Return (X, Y) of the center of cell containing provided text 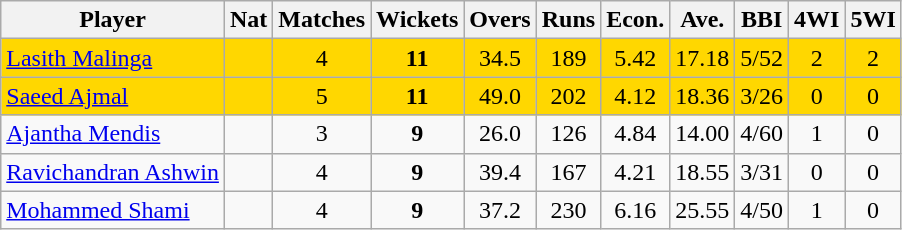
18.55 (702, 172)
126 (568, 134)
18.36 (702, 96)
39.4 (500, 172)
4/60 (762, 134)
Ajantha Mendis (113, 134)
4.12 (636, 96)
Ravichandran Ashwin (113, 172)
5 (322, 96)
202 (568, 96)
Mohammed Shami (113, 210)
3 (322, 134)
34.5 (500, 58)
5WI (873, 20)
5.42 (636, 58)
26.0 (500, 134)
BBI (762, 20)
Lasith Malinga (113, 58)
Nat (248, 20)
5/52 (762, 58)
6.16 (636, 210)
Player (113, 20)
14.00 (702, 134)
25.55 (702, 210)
3/31 (762, 172)
4/50 (762, 210)
37.2 (500, 210)
Wickets (418, 20)
Saeed Ajmal (113, 96)
Runs (568, 20)
230 (568, 210)
189 (568, 58)
Overs (500, 20)
Ave. (702, 20)
4WI (817, 20)
4.21 (636, 172)
3/26 (762, 96)
167 (568, 172)
49.0 (500, 96)
17.18 (702, 58)
4.84 (636, 134)
Matches (322, 20)
Econ. (636, 20)
